Determine the [x, y] coordinate at the center of the cell enclosing the given text.  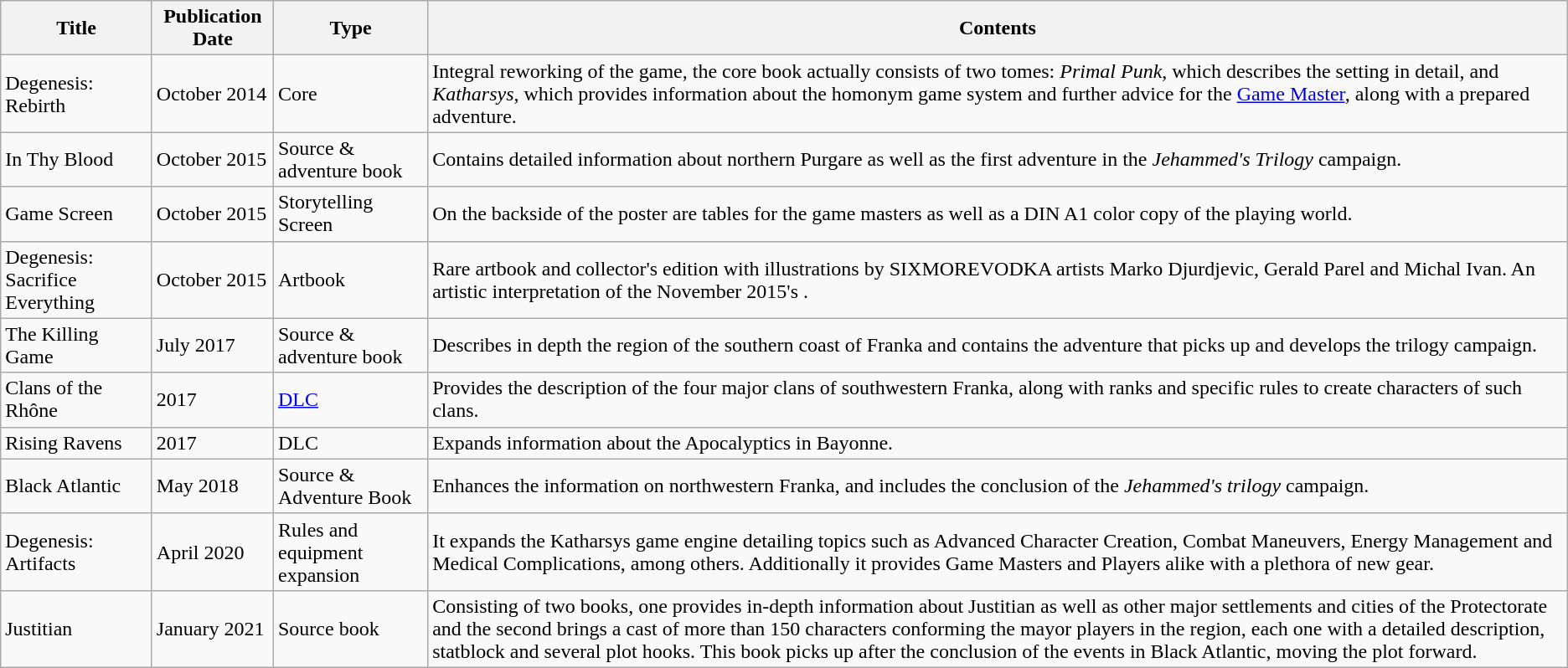
Contains detailed information about northern Purgare as well as the first adventure in the Jehammed's Trilogy campaign. [998, 159]
January 2021 [213, 629]
Degenesis: Rebirth [77, 94]
Expands information about the Apocalyptics in Bayonne. [998, 443]
Title [77, 28]
In Thy Blood [77, 159]
October 2014 [213, 94]
Contents [998, 28]
Justitian [77, 629]
May 2018 [213, 486]
Clans of the Rhône [77, 400]
Artbook [350, 280]
Provides the description of the four major clans of southwestern Franka, along with ranks and specific rules to create characters of such clans. [998, 400]
Publication Date [213, 28]
Rules and equipment expansion [350, 552]
Source & Adventure Book [350, 486]
Type [350, 28]
The Killing Game [77, 345]
Game Screen [77, 214]
Degenesis: Artifacts [77, 552]
Enhances the information on northwestern Franka, and includes the conclusion of the Jehammed's trilogy campaign. [998, 486]
Rising Ravens [77, 443]
Core [350, 94]
Storytelling Screen [350, 214]
On the backside of the poster are tables for the game masters as well as a DIN A1 color copy of the playing world. [998, 214]
July 2017 [213, 345]
Describes in depth the region of the southern coast of Franka and contains the adventure that picks up and develops the trilogy campaign. [998, 345]
Degenesis: Sacrifice Everything [77, 280]
Source book [350, 629]
April 2020 [213, 552]
Black Atlantic [77, 486]
